For the text-containing cell, return its midpoint in [x, y] coordinate format. 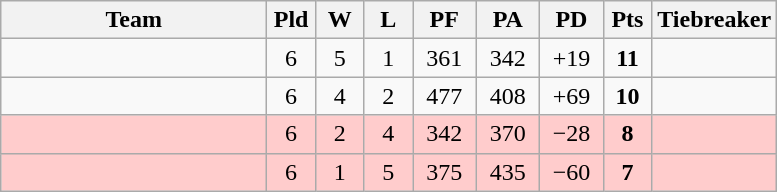
PF [444, 20]
PA [508, 20]
11 [628, 58]
PD [572, 20]
Tiebreaker [714, 20]
−28 [572, 134]
+19 [572, 58]
375 [444, 172]
10 [628, 96]
+69 [572, 96]
408 [508, 96]
L [388, 20]
361 [444, 58]
370 [508, 134]
W [340, 20]
8 [628, 134]
435 [508, 172]
Team [134, 20]
477 [444, 96]
Pts [628, 20]
7 [628, 172]
−60 [572, 172]
Pld [292, 20]
